Pinpoint the cell where the given text exists, returning its (X, Y) midpoint coordinate. 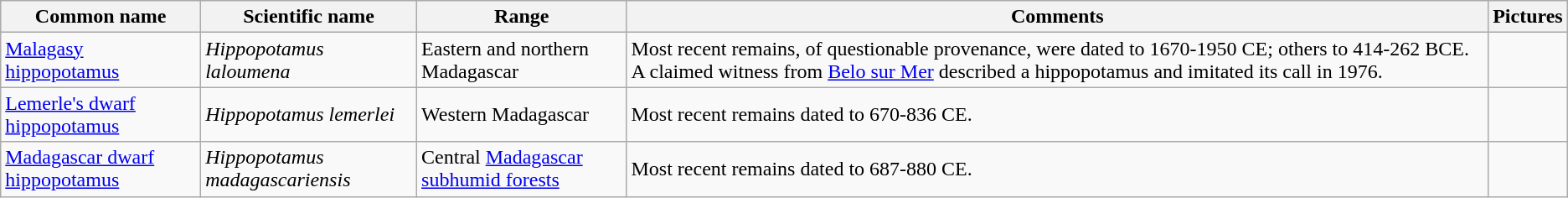
Lemerle's dwarf hippopotamus (101, 114)
Central Madagascar subhumid forests (522, 169)
Common name (101, 17)
Hippopotamus lemerlei (309, 114)
Pictures (1528, 17)
Scientific name (309, 17)
Most recent remains dated to 687-880 CE. (1057, 169)
Malagasy hippopotamus (101, 60)
Hippopotamus laloumena (309, 60)
Range (522, 17)
Western Madagascar (522, 114)
Most recent remains dated to 670-836 CE. (1057, 114)
Eastern and northern Madagascar (522, 60)
Madagascar dwarf hippopotamus (101, 169)
Hippopotamus madagascariensis (309, 169)
Comments (1057, 17)
